Return the [x, y] coordinate for the center point of the cell that contains the specified text.  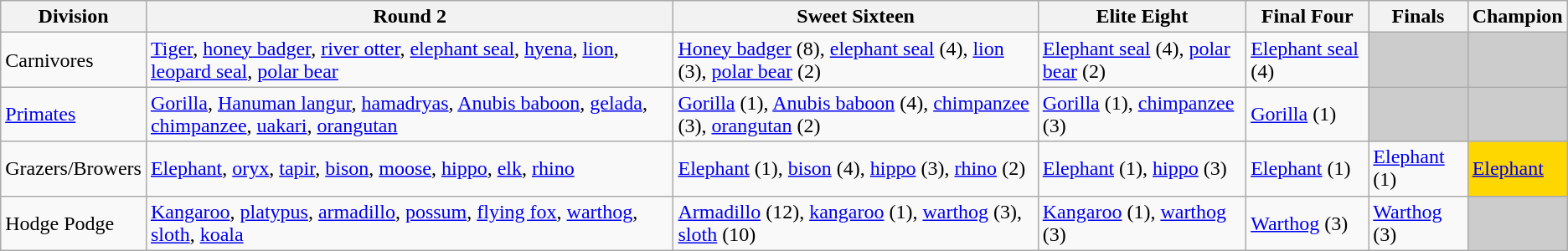
Round 2 [410, 17]
Armadillo (12), kangaroo (1), warthog (3), sloth (10) [856, 223]
Hodge Podge [74, 223]
Gorilla (1), Anubis baboon (4), chimpanzee (3), orangutan (2) [856, 114]
Elephant, oryx, tapir, bison, moose, hippo, elk, rhino [410, 169]
Elephant (1), hippo (3) [1142, 169]
Gorilla, Hanuman langur, hamadryas, Anubis baboon, gelada, chimpanzee, uakari, orangutan [410, 114]
Division [74, 17]
Finals [1418, 17]
Honey badger (8), elephant seal (4), lion (3), polar bear (2) [856, 60]
Kangaroo (1), warthog (3) [1142, 223]
Elephant seal (4) [1308, 60]
Elite Eight [1142, 17]
Kangaroo, platypus, armadillo, possum, flying fox, warthog, sloth, koala [410, 223]
Grazers/Browers [74, 169]
Champion [1518, 17]
Elephant [1518, 169]
Tiger, honey badger, river otter, elephant seal, hyena, lion, leopard seal, polar bear [410, 60]
Carnivores [74, 60]
Sweet Sixteen [856, 17]
Primates [74, 114]
Final Four [1308, 17]
Gorilla (1) [1308, 114]
Elephant seal (4), polar bear (2) [1142, 60]
Gorilla (1), chimpanzee (3) [1142, 114]
Elephant (1), bison (4), hippo (3), rhino (2) [856, 169]
